Detect which cell encompasses the target text, then output its (X, Y) center coordinate. 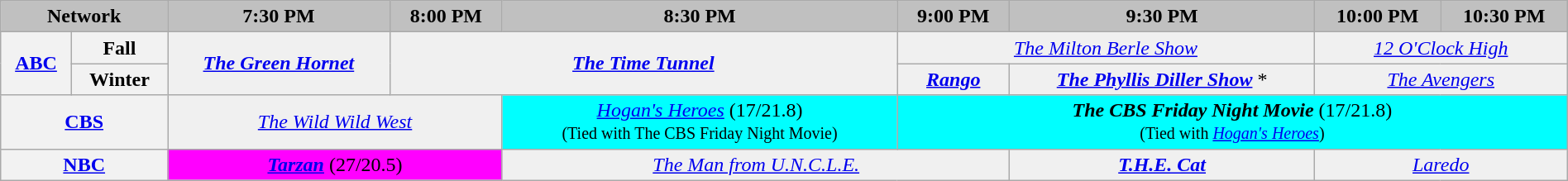
Winter (119, 79)
The Avengers (1441, 79)
NBC (84, 164)
Hogan's Heroes (17/21.8)(Tied with The CBS Friday Night Movie) (700, 122)
Fall (119, 48)
The Man from U.N.C.L.E. (756, 164)
T.H.E. Cat (1162, 164)
8:00 PM (446, 17)
The Time Tunnel (643, 64)
The Milton Berle Show (1107, 48)
Network (84, 17)
CBS (84, 122)
9:30 PM (1162, 17)
10:00 PM (1378, 17)
The Phyllis Diller Show * (1162, 79)
Rango (954, 79)
10:30 PM (1503, 17)
Tarzan (27/20.5) (336, 164)
9:00 PM (954, 17)
The Green Hornet (279, 64)
The CBS Friday Night Movie (17/21.8)(Tied with Hogan's Heroes) (1232, 122)
7:30 PM (279, 17)
8:30 PM (700, 17)
12 O'Clock High (1441, 48)
Laredo (1441, 164)
The Wild Wild West (336, 122)
ABC (36, 64)
